Search for the cell housing the specified text and yield its [x, y] center coordinate. 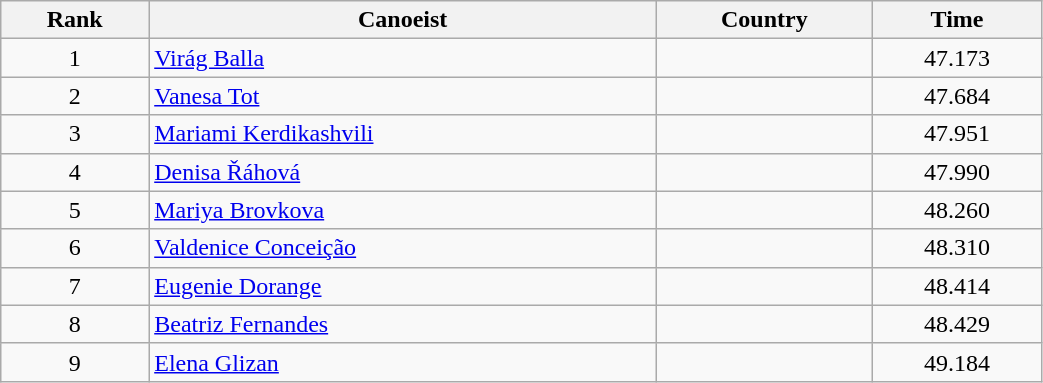
6 [75, 248]
Eugenie Dorange [403, 286]
Canoeist [403, 20]
Elena Glizan [403, 362]
Mariami Kerdikashvili [403, 134]
48.260 [957, 210]
2 [75, 96]
5 [75, 210]
Valdenice Conceição [403, 248]
49.184 [957, 362]
4 [75, 172]
8 [75, 324]
Mariya Brovkova [403, 210]
47.951 [957, 134]
Vanesa Tot [403, 96]
47.684 [957, 96]
Denisa Řáhová [403, 172]
Rank [75, 20]
47.173 [957, 58]
48.414 [957, 286]
3 [75, 134]
48.429 [957, 324]
48.310 [957, 248]
9 [75, 362]
Time [957, 20]
Beatriz Fernandes [403, 324]
Virág Balla [403, 58]
7 [75, 286]
1 [75, 58]
Country [764, 20]
47.990 [957, 172]
